Provide the (X, Y) coordinate of the cell's center where the given text is located.  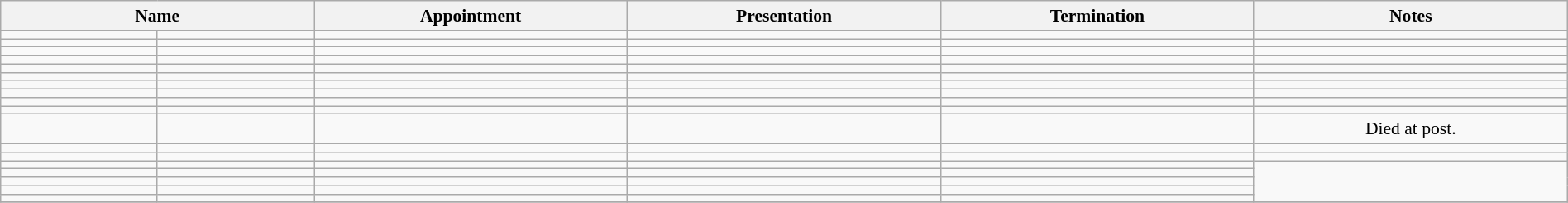
Appointment (471, 16)
Notes (1411, 16)
Name (157, 16)
Termination (1097, 16)
Presentation (784, 16)
Died at post. (1411, 129)
